Extract the (x, y) coordinate from the center of the cell holding the provided text.  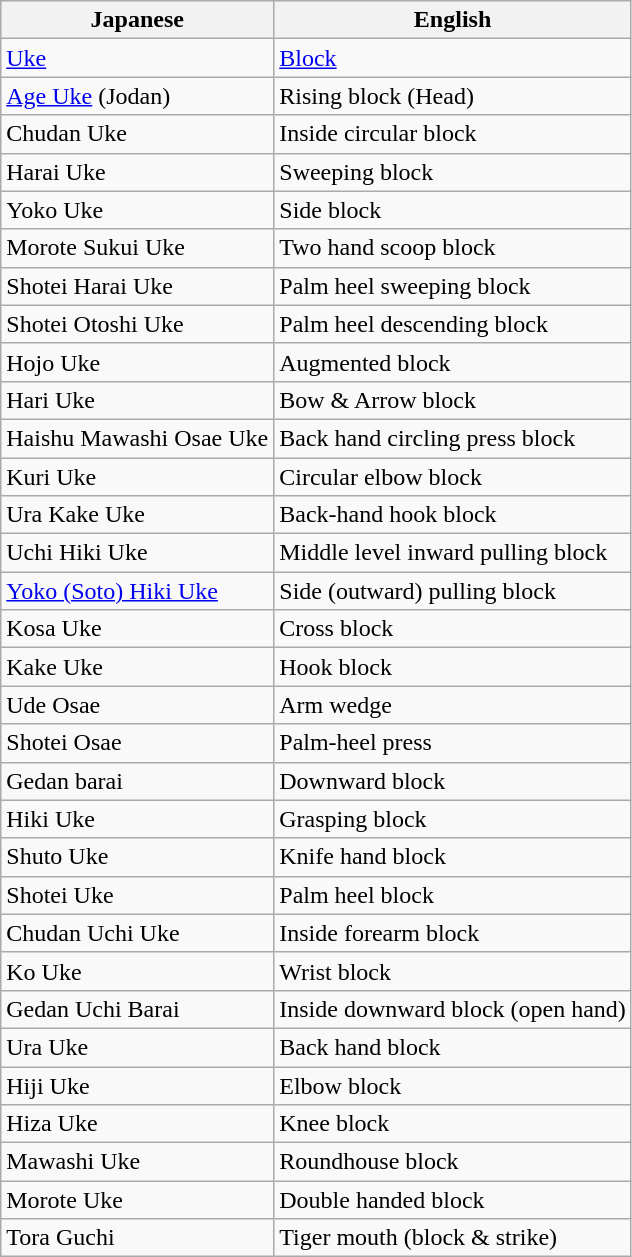
Side block (453, 210)
Side (outward) pulling block (453, 591)
Rising block (Head) (453, 96)
Chudan Uchi Uke (138, 933)
Haishu Mawashi Osae Uke (138, 438)
Uchi Hiki Uke (138, 553)
Middle level inward pulling block (453, 553)
Palm heel descending block (453, 324)
Grasping block (453, 819)
Hari Uke (138, 400)
Knife hand block (453, 857)
Roundhouse block (453, 1162)
Arm wedge (453, 705)
Gedan Uchi Barai (138, 1009)
Kake Uke (138, 667)
Yoko (Soto) Hiki Uke (138, 591)
Shotei Otoshi Uke (138, 324)
Back-hand hook block (453, 515)
Kosa Uke (138, 629)
Morote Uke (138, 1200)
Knee block (453, 1124)
Sweeping block (453, 172)
Circular elbow block (453, 477)
Mawashi Uke (138, 1162)
Ko Uke (138, 971)
Kuri Uke (138, 477)
Inside circular block (453, 134)
Block (453, 58)
Inside downward block (open hand) (453, 1009)
Wrist block (453, 971)
Shotei Harai Uke (138, 286)
Harai Uke (138, 172)
Shuto Uke (138, 857)
Hiki Uke (138, 819)
Morote Sukui Uke (138, 248)
English (453, 20)
Augmented block (453, 362)
Uke (138, 58)
Double handed block (453, 1200)
Hiji Uke (138, 1085)
Hojo Uke (138, 362)
Age Uke (Jodan) (138, 96)
Back hand block (453, 1047)
Cross block (453, 629)
Shotei Uke (138, 895)
Two hand scoop block (453, 248)
Back hand circling press block (453, 438)
Bow & Arrow block (453, 400)
Japanese (138, 20)
Tiger mouth (block & strike) (453, 1238)
Ude Osae (138, 705)
Palm heel sweeping block (453, 286)
Downward block (453, 781)
Gedan barai (138, 781)
Ura Kake Uke (138, 515)
Chudan Uke (138, 134)
Inside forearm block (453, 933)
Shotei Osae (138, 743)
Hiza Uke (138, 1124)
Yoko Uke (138, 210)
Ura Uke (138, 1047)
Hook block (453, 667)
Palm heel block (453, 895)
Palm-heel press (453, 743)
Elbow block (453, 1085)
Tora Guchi (138, 1238)
